Output the [X, Y] coordinate of the center of the cell containing the given text.  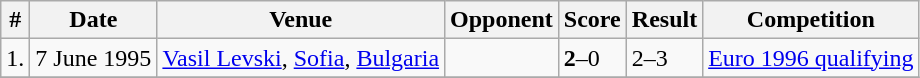
Venue [301, 20]
Result [664, 20]
# [16, 20]
Date [94, 20]
1. [16, 58]
2–3 [664, 58]
Score [592, 20]
2–0 [592, 58]
Competition [811, 20]
7 June 1995 [94, 58]
Opponent [502, 20]
Euro 1996 qualifying [811, 58]
Vasil Levski, Sofia, Bulgaria [301, 58]
